From the cell containing the given text, extract its center point as (X, Y) coordinate. 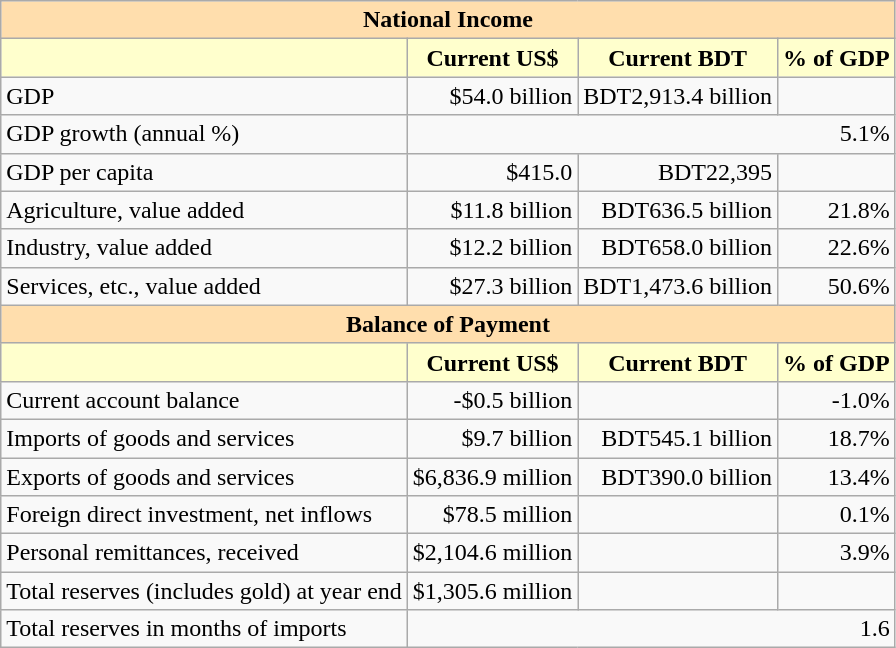
BDT22,395 (678, 172)
Agriculture, value added (204, 210)
$415.0 (492, 172)
5.1% (651, 134)
$12.2 billion (492, 248)
BDT636.5 billion (678, 210)
-$0.5 billion (492, 400)
Balance of Payment (448, 324)
BDT658.0 billion (678, 248)
BDT545.1 billion (678, 438)
BDT2,913.4 billion (678, 96)
$1,305.6 million (492, 591)
-1.0% (836, 400)
22.6% (836, 248)
National Income (448, 20)
1.6 (651, 629)
Total reserves (includes gold) at year end (204, 591)
0.1% (836, 515)
$2,104.6 million (492, 553)
$11.8 billion (492, 210)
18.7% (836, 438)
Exports of goods and services (204, 477)
Foreign direct investment, net inflows (204, 515)
GDP (204, 96)
13.4% (836, 477)
Imports of goods and services (204, 438)
Total reserves in months of imports (204, 629)
$78.5 million (492, 515)
BDT1,473.6 billion (678, 286)
Services, etc., value added (204, 286)
$54.0 billion (492, 96)
Current account balance (204, 400)
GDP growth (annual %) (204, 134)
BDT390.0 billion (678, 477)
$6,836.9 million (492, 477)
$9.7 billion (492, 438)
Personal remittances, received (204, 553)
50.6% (836, 286)
Industry, value added (204, 248)
3.9% (836, 553)
21.8% (836, 210)
GDP per capita (204, 172)
$27.3 billion (492, 286)
